Determine the [X, Y] coordinate at the center of the cell enclosing the given text.  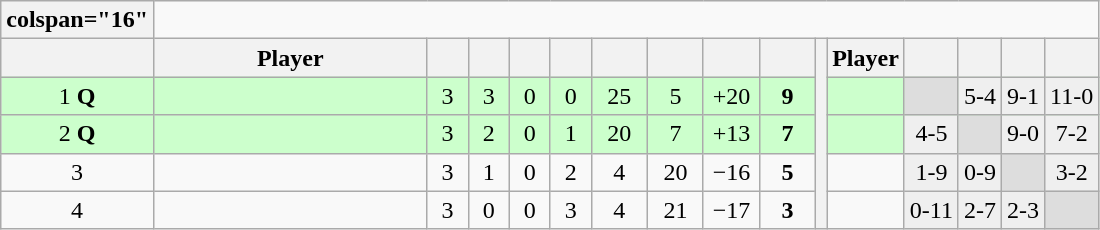
7-2 [1072, 134]
1 Q [78, 96]
9-1 [1024, 96]
2 Q [78, 134]
0-11 [931, 210]
5-4 [980, 96]
1-9 [931, 172]
colspan="16" [78, 20]
21 [675, 210]
25 [619, 96]
−17 [731, 210]
0-9 [980, 172]
9-0 [1024, 134]
11-0 [1072, 96]
2-3 [1024, 210]
3-2 [1072, 172]
9 [787, 96]
+20 [731, 96]
+13 [731, 134]
−16 [731, 172]
2-7 [980, 210]
4-5 [931, 134]
